From the cell containing the given text, extract its center point as (x, y) coordinate. 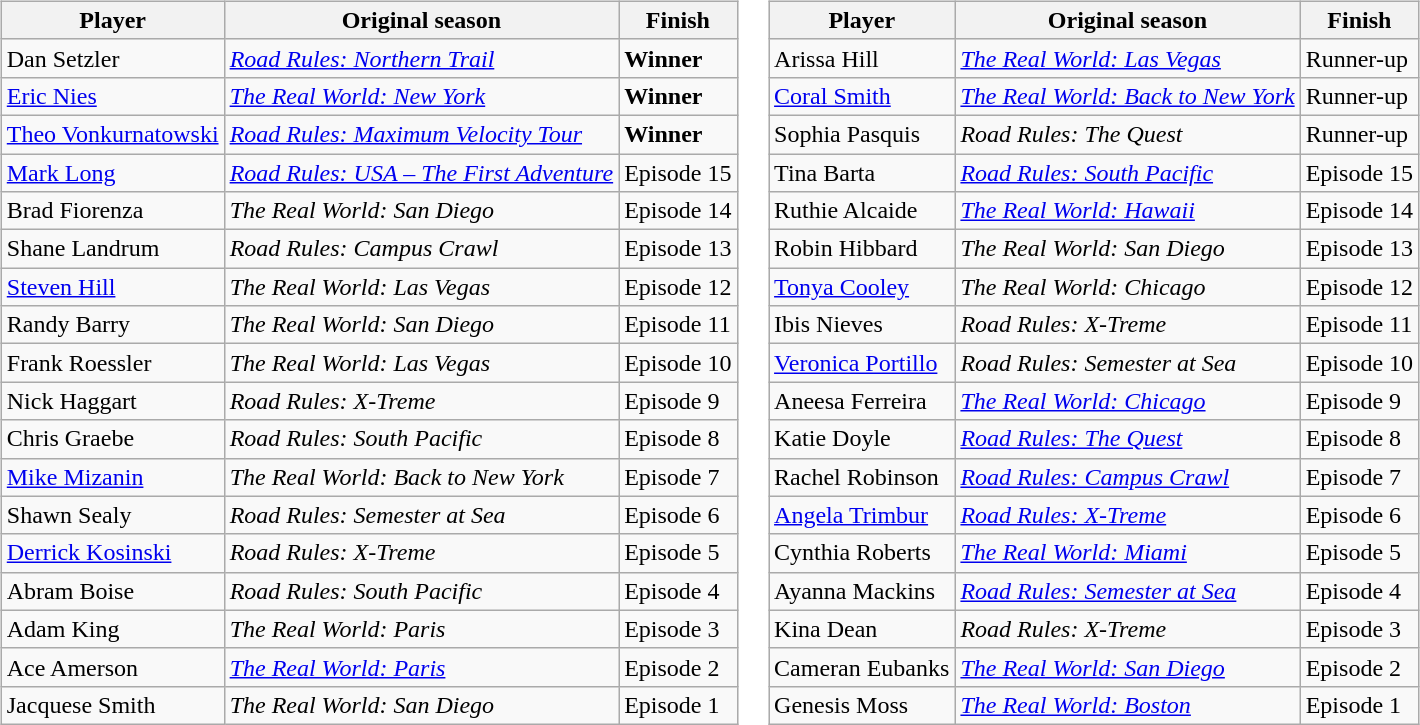
Rachel Robinson (862, 477)
Adam King (112, 629)
Ruthie Alcaide (862, 211)
Robin Hibbard (862, 249)
The Real World: New York (422, 96)
Angela Trimbur (862, 515)
Jacquese Smith (112, 705)
Steven Hill (112, 287)
Road Rules: Maximum Velocity Tour (422, 134)
Brad Fiorenza (112, 211)
Theo Vonkurnatowski (112, 134)
Eric Nies (112, 96)
Ayanna Mackins (862, 591)
Genesis Moss (862, 705)
Aneesa Ferreira (862, 401)
Cynthia Roberts (862, 553)
Coral Smith (862, 96)
Frank Roessler (112, 363)
Chris Graebe (112, 439)
Veronica Portillo (862, 363)
Derrick Kosinski (112, 553)
Shawn Sealy (112, 515)
The Real World: Boston (1128, 705)
The Real World: Miami (1128, 553)
Abram Boise (112, 591)
Tina Barta (862, 173)
Shane Landrum (112, 249)
Katie Doyle (862, 439)
Ibis Nieves (862, 325)
Ace Amerson (112, 667)
Tonya Cooley (862, 287)
Arissa Hill (862, 58)
Sophia Pasquis (862, 134)
Mike Mizanin (112, 477)
Randy Barry (112, 325)
Dan Setzler (112, 58)
Road Rules: Northern Trail (422, 58)
Cameran Eubanks (862, 667)
The Real World: Hawaii (1128, 211)
Mark Long (112, 173)
Kina Dean (862, 629)
Nick Haggart (112, 401)
Road Rules: USA – The First Adventure (422, 173)
